Detect which cell encompasses the target text, then output its (X, Y) center coordinate. 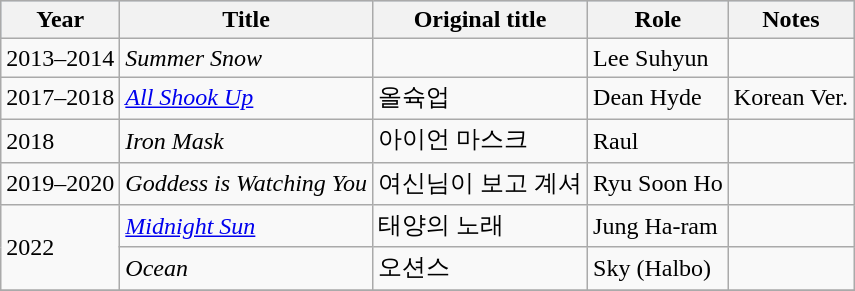
Raul (658, 140)
오션스 (480, 268)
All Shook Up (246, 98)
2018 (60, 140)
2022 (60, 248)
Ryu Soon Ho (658, 184)
Midnight Sun (246, 226)
2017–2018 (60, 98)
Sky (Halbo) (658, 268)
Dean Hyde (658, 98)
Year (60, 20)
Notes (790, 20)
Lee Suhyun (658, 58)
Goddess is Watching You (246, 184)
2019–2020 (60, 184)
Title (246, 20)
올슉업 (480, 98)
Original title (480, 20)
2013–2014 (60, 58)
Iron Mask (246, 140)
아이언 마스크 (480, 140)
Role (658, 20)
Jung Ha-ram (658, 226)
Summer Snow (246, 58)
태양의 노래 (480, 226)
여신님이 보고 계셔 (480, 184)
Korean Ver. (790, 98)
Ocean (246, 268)
